Provide the (x, y) coordinate of the cell's center where the given text is located.  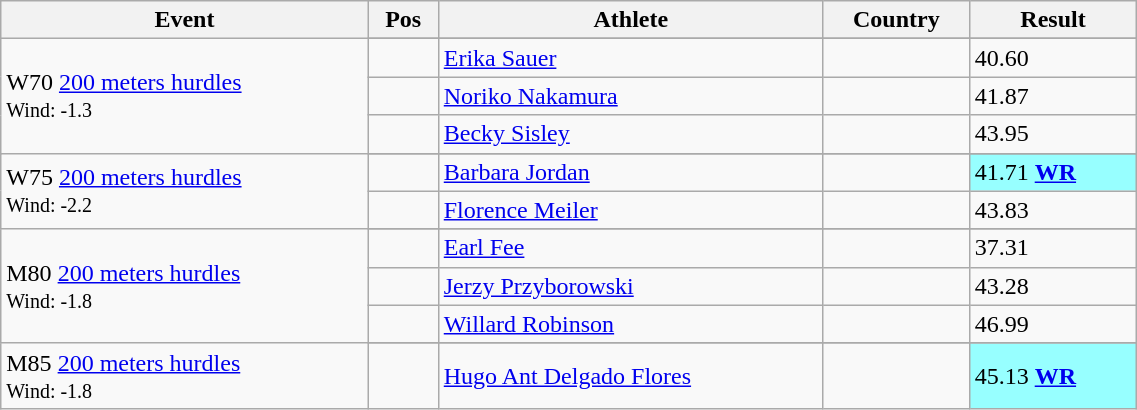
37.31 (1053, 248)
Country (896, 20)
Erika Sauer (630, 58)
Event (184, 20)
M85 200 meters hurdlesWind: -1.8 (184, 376)
43.95 (1053, 134)
Barbara Jordan (630, 172)
45.13 WR (1053, 376)
40.60 (1053, 58)
46.99 (1053, 324)
Noriko Nakamura (630, 96)
Jerzy Przyborowski (630, 286)
W70 200 meters hurdlesWind: -1.3 (184, 96)
Athlete (630, 20)
Hugo Ant Delgado Flores (630, 376)
Florence Meiler (630, 210)
43.83 (1053, 210)
Pos (403, 20)
W75 200 meters hurdlesWind: -2.2 (184, 191)
Earl Fee (630, 248)
Willard Robinson (630, 324)
M80 200 meters hurdlesWind: -1.8 (184, 286)
Becky Sisley (630, 134)
41.87 (1053, 96)
41.71 WR (1053, 172)
43.28 (1053, 286)
Result (1053, 20)
